Provide the (X, Y) coordinate of the cell's center where the given text is located.  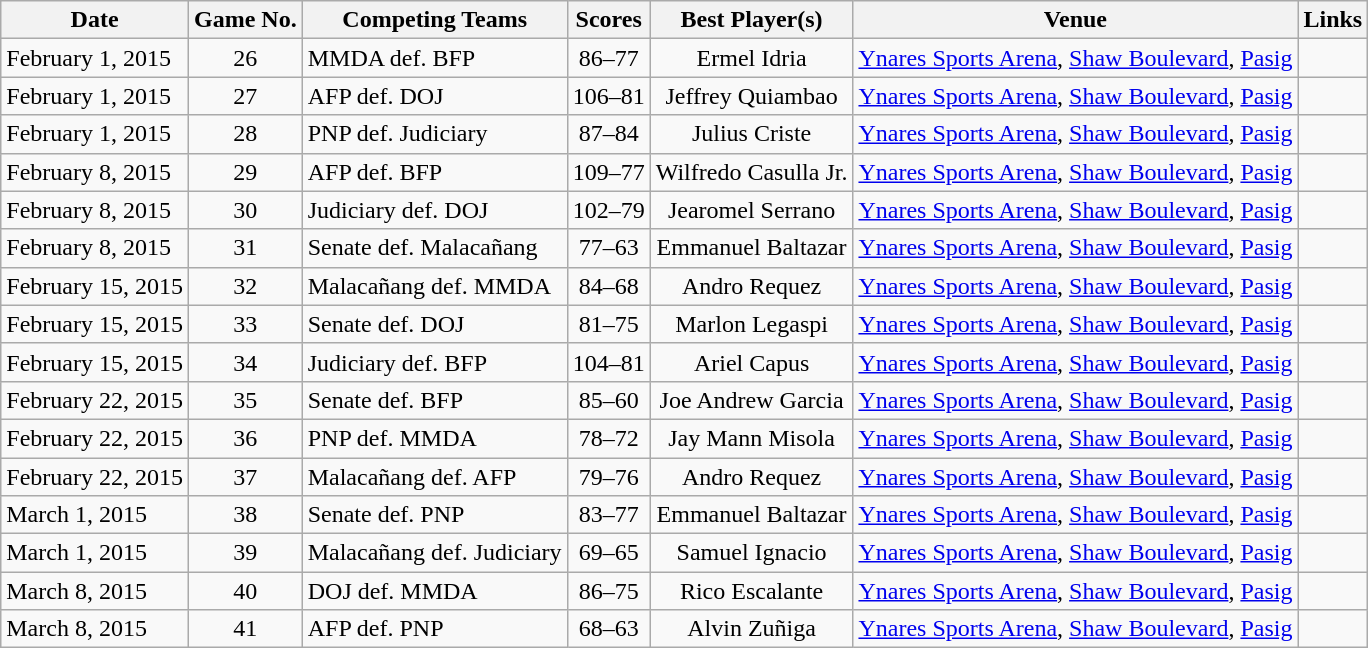
28 (245, 134)
Julius Criste (752, 134)
Samuel Ignacio (752, 553)
41 (245, 629)
77–63 (608, 248)
34 (245, 362)
79–76 (608, 477)
Ermel Idria (752, 58)
102–79 (608, 210)
MMDA def. BFP (434, 58)
Senate def. BFP (434, 400)
Judiciary def. BFP (434, 362)
27 (245, 96)
Jearomel Serrano (752, 210)
Best Player(s) (752, 20)
37 (245, 477)
85–60 (608, 400)
40 (245, 591)
84–68 (608, 286)
32 (245, 286)
104–81 (608, 362)
31 (245, 248)
Ariel Capus (752, 362)
Jay Mann Misola (752, 438)
36 (245, 438)
Game No. (245, 20)
DOJ def. MMDA (434, 591)
29 (245, 172)
Malacañang def. Judiciary (434, 553)
Jeffrey Quiambao (752, 96)
38 (245, 515)
26 (245, 58)
Malacañang def. AFP (434, 477)
Venue (1076, 20)
86–77 (608, 58)
AFP def. BFP (434, 172)
30 (245, 210)
Malacañang def. MMDA (434, 286)
Alvin Zuñiga (752, 629)
Links (1333, 20)
87–84 (608, 134)
PNP def. Judiciary (434, 134)
33 (245, 324)
109–77 (608, 172)
Marlon Legaspi (752, 324)
Rico Escalante (752, 591)
Senate def. Malacañang (434, 248)
AFP def. PNP (434, 629)
Wilfredo Casulla Jr. (752, 172)
Competing Teams (434, 20)
69–65 (608, 553)
86–75 (608, 591)
Senate def. DOJ (434, 324)
PNP def. MMDA (434, 438)
Judiciary def. DOJ (434, 210)
83–77 (608, 515)
AFP def. DOJ (434, 96)
81–75 (608, 324)
Joe Andrew Garcia (752, 400)
Senate def. PNP (434, 515)
68–63 (608, 629)
78–72 (608, 438)
Scores (608, 20)
39 (245, 553)
Date (95, 20)
106–81 (608, 96)
35 (245, 400)
